Output the [X, Y] coordinate of the center of the cell containing the given text.  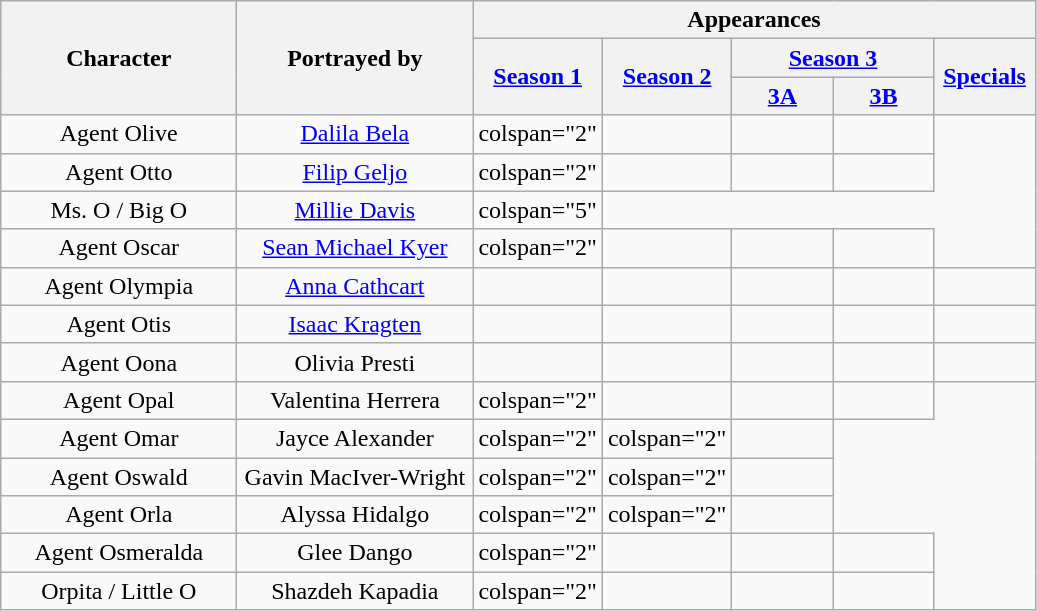
Olivia Presti [355, 362]
Dalila Bela [355, 134]
Agent Olympia [119, 286]
Agent Omar [119, 438]
Agent Otto [119, 172]
colspan="5" [538, 210]
Agent Opal [119, 400]
Orpita / Little O [119, 591]
Season 3 [833, 58]
Alyssa Hidalgo [355, 515]
Appearances [754, 20]
Agent Otis [119, 324]
Valentina Herrera [355, 400]
Gavin MacIver-Wright [355, 477]
Millie Davis [355, 210]
Agent Oswald [119, 477]
Shazdeh Kapadia [355, 591]
Agent Olive [119, 134]
Jayce Alexander [355, 438]
Sean Michael Kyer [355, 248]
Character [119, 58]
3B [884, 96]
Agent Osmeralda [119, 553]
Season 1 [538, 77]
Agent Oona [119, 362]
Season 2 [667, 77]
Anna Cathcart [355, 286]
Ms. O / Big O [119, 210]
Isaac Kragten [355, 324]
Specials [984, 77]
Filip Geljo [355, 172]
Agent Orla [119, 515]
3A [782, 96]
Portrayed by [355, 58]
Agent Oscar [119, 248]
Glee Dango [355, 553]
